Scan for the cell matching the given text and deliver its [x, y] coordinate at center. 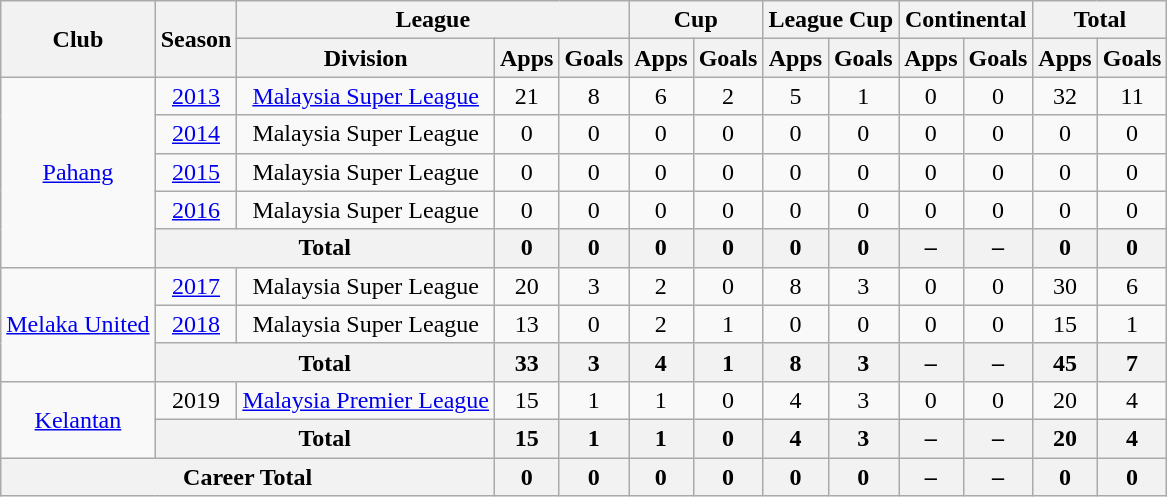
Melaka United [78, 324]
45 [1065, 362]
33 [526, 362]
2019 [196, 400]
2015 [196, 172]
13 [526, 324]
Cup [696, 20]
2017 [196, 286]
League Cup [831, 20]
Continental [966, 20]
League [433, 20]
Career Total [248, 477]
11 [1132, 96]
2013 [196, 96]
2016 [196, 210]
32 [1065, 96]
Season [196, 39]
5 [796, 96]
Division [366, 58]
2014 [196, 134]
21 [526, 96]
7 [1132, 362]
Malaysia Premier League [366, 400]
Club [78, 39]
Pahang [78, 172]
30 [1065, 286]
2018 [196, 324]
Kelantan [78, 419]
